Capture the cell that displays the provided text and extract its [x, y] central coordinate. 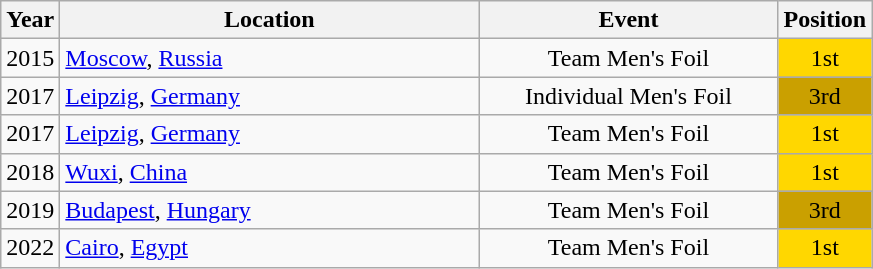
2022 [30, 248]
Budapest, Hungary [270, 210]
Year [30, 20]
Position [825, 20]
2019 [30, 210]
Individual Men's Foil [628, 96]
Moscow, Russia [270, 58]
Cairo, Egypt [270, 248]
2018 [30, 172]
2015 [30, 58]
Event [628, 20]
Wuxi, China [270, 172]
Location [270, 20]
